From the cell containing the given text, extract its center point as (x, y) coordinate. 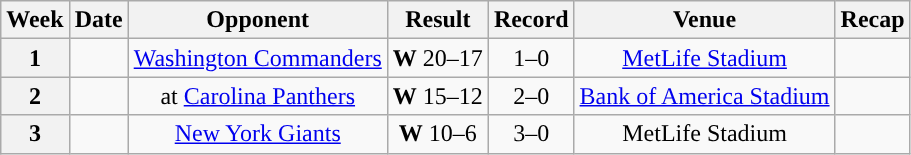
1–0 (531, 58)
at Carolina Panthers (258, 96)
Recap (872, 20)
Date (98, 20)
2–0 (531, 96)
Result (438, 20)
3–0 (531, 134)
1 (35, 58)
Washington Commanders (258, 58)
W 10–6 (438, 134)
Opponent (258, 20)
Record (531, 20)
W 20–17 (438, 58)
Venue (704, 20)
Bank of America Stadium (704, 96)
W 15–12 (438, 96)
3 (35, 134)
2 (35, 96)
New York Giants (258, 134)
Week (35, 20)
